Output the (X, Y) coordinate of the center of the cell containing the given text.  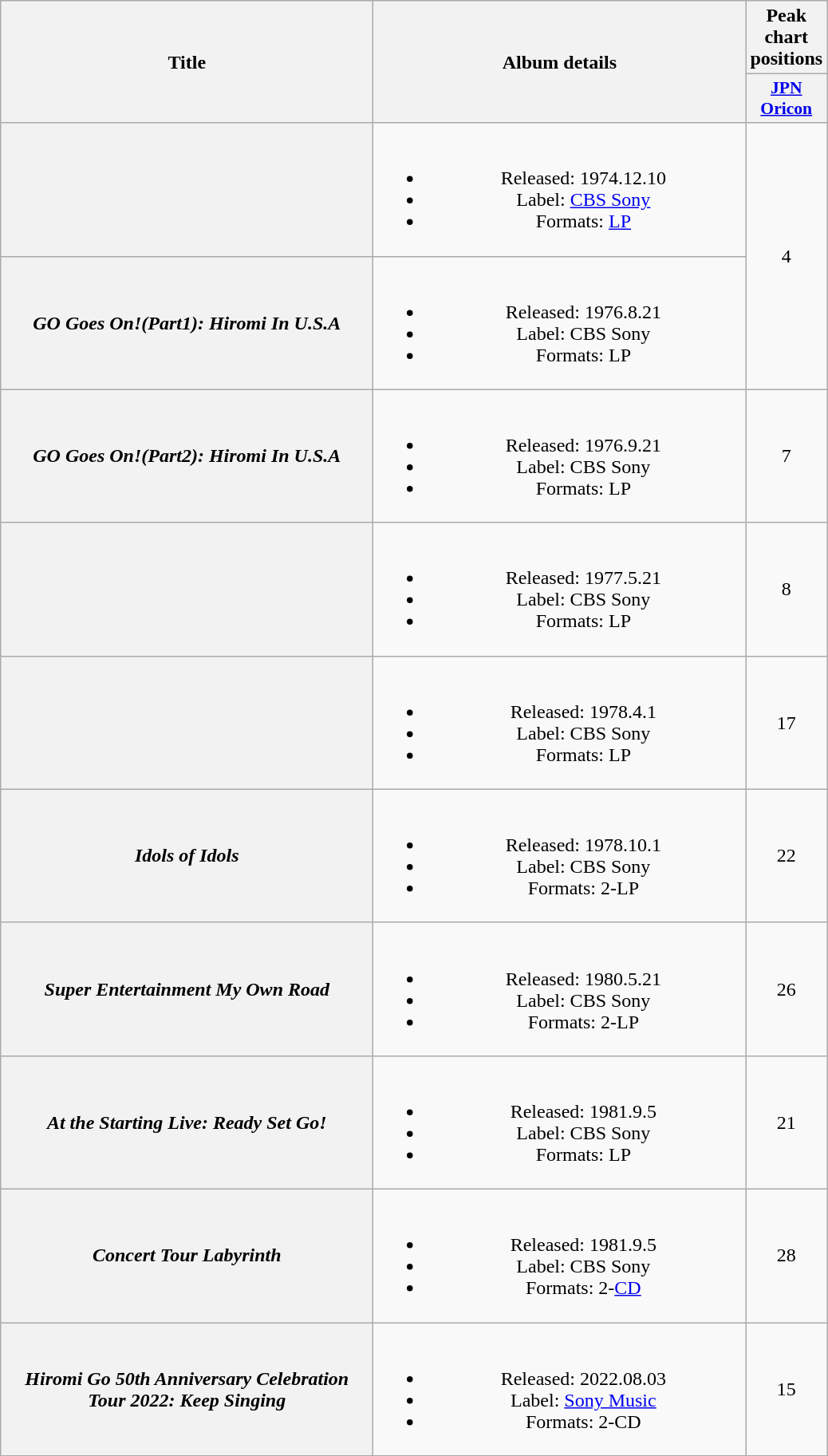
Released: 2022.08.03Label: Sony MusicFormats: 2-CD (560, 1390)
4 (787, 256)
Released: 1976.8.21Label: CBS SonyFormats: LP (560, 322)
Released: 1976.9.21Label: CBS SonyFormats: LP (560, 456)
Peak chart positions (787, 37)
Released: 1978.4.1Label: CBS SonyFormats: LP (560, 723)
Released: 1980.5.21Label: CBS SonyFormats: 2-LP (560, 989)
28 (787, 1256)
Album details (560, 62)
Released: 1974.12.10Label: CBS SonyFormats: LP (560, 190)
7 (787, 456)
Released: 1978.10.1Label: CBS SonyFormats: 2-LP (560, 855)
22 (787, 855)
Title (187, 62)
Released: 1977.5.21Label: CBS SonyFormats: LP (560, 589)
Concert Tour Labyrinth (187, 1256)
JPNOricon (787, 99)
Released: 1981.9.5Label: CBS SonyFormats: 2-CD (560, 1256)
Super Entertainment My Own Road (187, 989)
17 (787, 723)
At the Starting Live: Ready Set Go! (187, 1122)
15 (787, 1390)
GO Goes On!(Part1): Hiromi In U.S.A (187, 322)
8 (787, 589)
26 (787, 989)
Released: 1981.9.5Label: CBS SonyFormats: LP (560, 1122)
Idols of Idols (187, 855)
GO Goes On!(Part2): Hiromi In U.S.A (187, 456)
21 (787, 1122)
Hiromi Go 50th Anniversary Celebration Tour 2022: Keep Singing (187, 1390)
